Output the (x, y) coordinate of the center of the cell containing the given text.  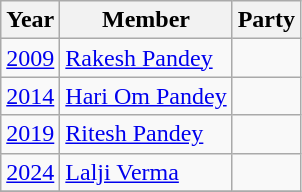
2009 (30, 58)
Member (146, 20)
Party (266, 20)
2014 (30, 96)
Rakesh Pandey (146, 58)
Year (30, 20)
Hari Om Pandey (146, 96)
Ritesh Pandey (146, 134)
2019 (30, 134)
Lalji Verma (146, 172)
2024 (30, 172)
